Determine the [X, Y] coordinate at the center of the cell enclosing the given text.  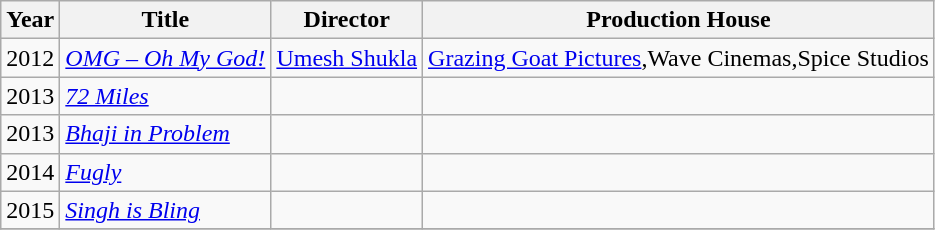
2015 [30, 210]
Year [30, 20]
Director [347, 20]
Umesh Shukla [347, 58]
2012 [30, 58]
Title [166, 20]
72 Miles [166, 96]
2014 [30, 172]
Bhaji in Problem [166, 134]
Singh is Bling [166, 210]
Production House [679, 20]
OMG – Oh My God! [166, 58]
Grazing Goat Pictures,Wave Cinemas,Spice Studios [679, 58]
Fugly [166, 172]
